From the cell containing the given text, extract its center point as (x, y) coordinate. 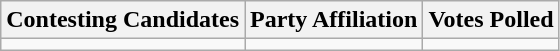
Votes Polled (491, 20)
Party Affiliation (334, 20)
Contesting Candidates (123, 20)
